Extract the [X, Y] coordinate from the center of the cell holding the provided text.  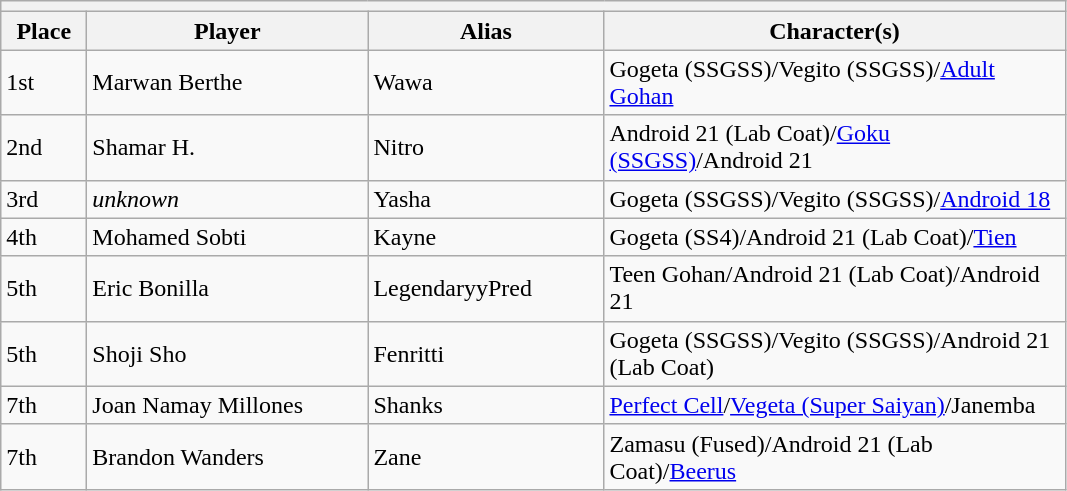
Perfect Cell/Vegeta (Super Saiyan)/Janemba [834, 405]
Brandon Wanders [228, 456]
Fenritti [486, 354]
3rd [44, 199]
Zane [486, 456]
Nitro [486, 148]
Zamasu (Fused)/Android 21 (Lab Coat)/Beerus [834, 456]
Eric Bonilla [228, 288]
Kayne [486, 237]
Mohamed Sobti [228, 237]
Marwan Berthe [228, 82]
Place [44, 31]
Wawa [486, 82]
Character(s) [834, 31]
Yasha [486, 199]
Player [228, 31]
Shoji Sho [228, 354]
4th [44, 237]
unknown [228, 199]
Shamar H. [228, 148]
Shanks [486, 405]
1st [44, 82]
Gogeta (SS4)/Android 21 (Lab Coat)/Tien [834, 237]
Gogeta (SSGSS)/Vegito (SSGSS)/Android 21 (Lab Coat) [834, 354]
Android 21 (Lab Coat)/Goku (SSGSS)/Android 21 [834, 148]
Teen Gohan/Android 21 (Lab Coat)/Android 21 [834, 288]
Alias [486, 31]
Joan Namay Millones [228, 405]
Gogeta (SSGSS)/Vegito (SSGSS)/Adult Gohan [834, 82]
2nd [44, 148]
LegendaryyPred [486, 288]
Gogeta (SSGSS)/Vegito (SSGSS)/Android 18 [834, 199]
